Return the (X, Y) coordinate for the center point of the cell that contains the specified text.  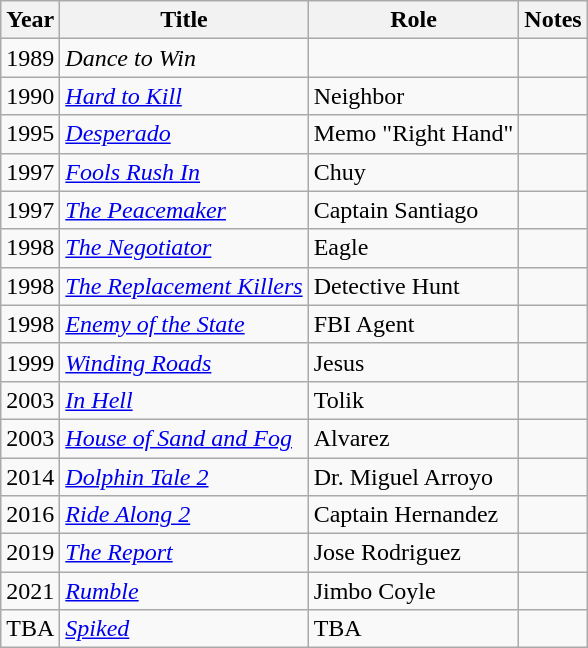
Fools Rush In (184, 172)
1990 (30, 96)
Year (30, 20)
The Peacemaker (184, 210)
Alvarez (414, 438)
Role (414, 20)
Dolphin Tale 2 (184, 477)
Dr. Miguel Arroyo (414, 477)
2021 (30, 591)
Desperado (184, 134)
Detective Hunt (414, 286)
2014 (30, 477)
Eagle (414, 248)
Chuy (414, 172)
2016 (30, 515)
The Report (184, 553)
Notes (553, 20)
In Hell (184, 400)
The Replacement Killers (184, 286)
Captain Santiago (414, 210)
House of Sand and Fog (184, 438)
Captain Hernandez (414, 515)
Memo "Right Hand" (414, 134)
Rumble (184, 591)
Spiked (184, 629)
1995 (30, 134)
Ride Along 2 (184, 515)
Title (184, 20)
FBI Agent (414, 324)
1989 (30, 58)
Tolik (414, 400)
1999 (30, 362)
The Negotiator (184, 248)
2019 (30, 553)
Dance to Win (184, 58)
Enemy of the State (184, 324)
Hard to Kill (184, 96)
Winding Roads (184, 362)
Jose Rodriguez (414, 553)
Neighbor (414, 96)
Jimbo Coyle (414, 591)
Jesus (414, 362)
